Find where the given text appears and provide that cell's center as [X, Y] coordinate. 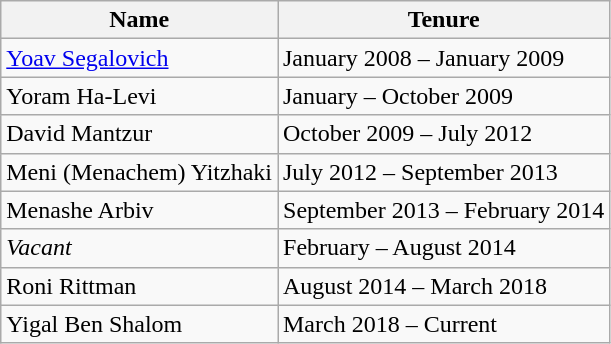
Vacant [140, 248]
Tenure [444, 20]
Meni (Menachem) Yitzhaki [140, 172]
January 2008 – January 2009 [444, 58]
Yoram Ha-Levi [140, 96]
August 2014 – March 2018 [444, 286]
Roni Rittman [140, 286]
Yigal Ben Shalom [140, 324]
September 2013 – February 2014 [444, 210]
October 2009 – July 2012 [444, 134]
February – August 2014 [444, 248]
January – October 2009 [444, 96]
Menashe Arbiv [140, 210]
March 2018 – Current [444, 324]
July 2012 – September 2013 [444, 172]
David Mantzur [140, 134]
Name [140, 20]
Yoav Segalovich [140, 58]
